Pinpoint the cell where the given text exists, returning its (X, Y) midpoint coordinate. 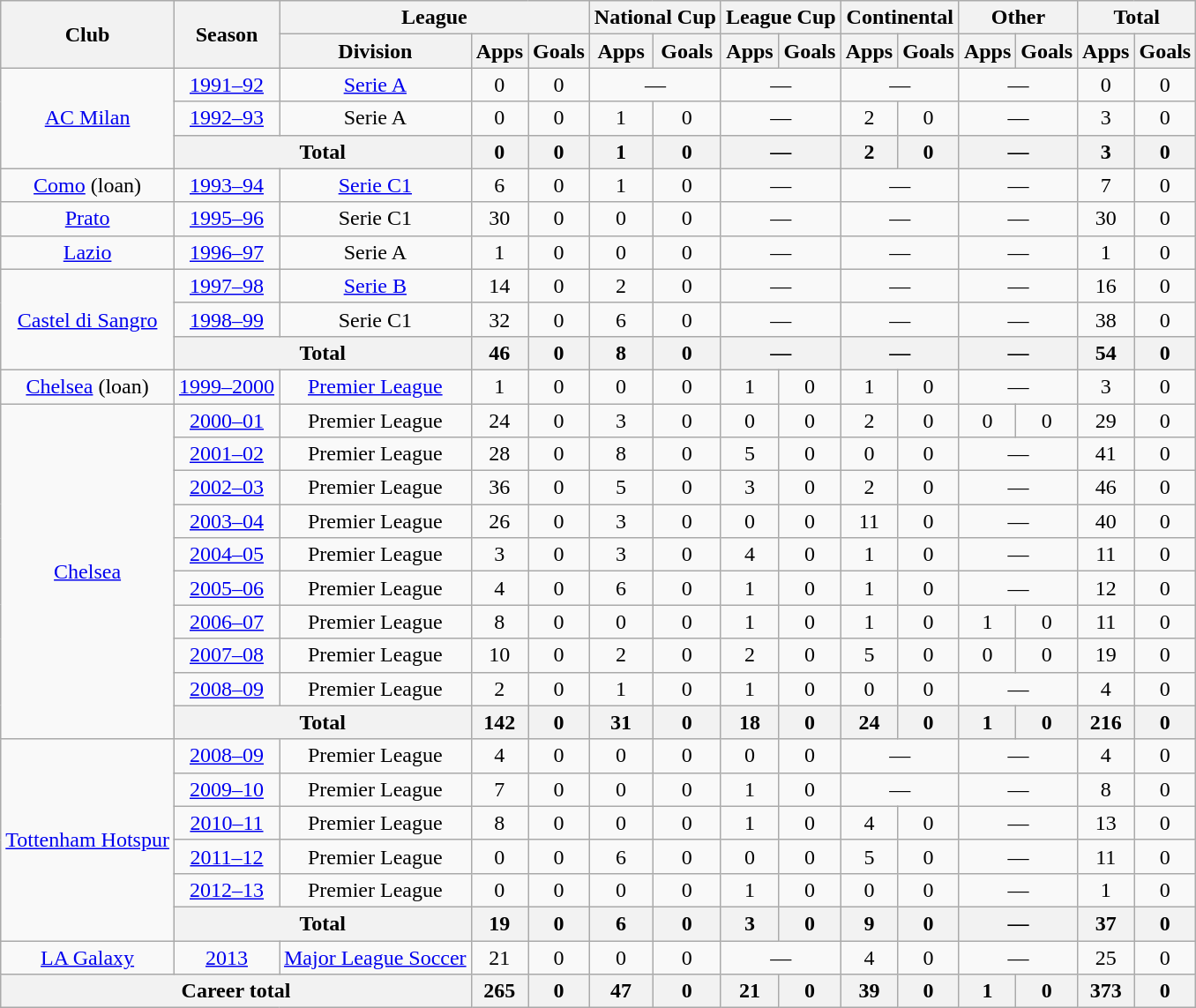
1993–94 (226, 185)
9 (869, 923)
2006–07 (226, 622)
216 (1106, 722)
Chelsea (loan) (88, 386)
LA Galaxy (88, 957)
31 (621, 722)
2002–03 (226, 488)
36 (499, 488)
26 (499, 521)
28 (499, 454)
Lazio (88, 252)
2000–01 (226, 421)
54 (1106, 353)
2003–04 (226, 521)
Continental (900, 18)
10 (499, 655)
AC Milan (88, 118)
Other (1018, 18)
1999–2000 (226, 386)
25 (1106, 957)
1992–93 (226, 118)
Castel di Sangro (88, 319)
1996–97 (226, 252)
Prato (88, 219)
29 (1106, 421)
1998–99 (226, 319)
265 (499, 991)
142 (499, 722)
2012–13 (226, 890)
2001–02 (226, 454)
2010–11 (226, 823)
2004–05 (226, 555)
12 (1106, 588)
2013 (226, 957)
2009–10 (226, 789)
37 (1106, 923)
2011–12 (226, 856)
32 (499, 319)
40 (1106, 521)
1995–96 (226, 219)
Como (loan) (88, 185)
16 (1106, 286)
Career total (236, 991)
373 (1106, 991)
18 (750, 722)
38 (1106, 319)
1991–92 (226, 85)
2005–06 (226, 588)
47 (621, 991)
Tottenham Hotspur (88, 840)
National Cup (654, 18)
League (434, 18)
41 (1106, 454)
Division (375, 51)
2007–08 (226, 655)
14 (499, 286)
13 (1106, 823)
Major League Soccer (375, 957)
1997–98 (226, 286)
Chelsea (88, 571)
Season (226, 34)
League Cup (781, 18)
Serie B (375, 286)
Club (88, 34)
39 (869, 991)
